Locate the cell with the specified text and output its (x, y) center coordinate. 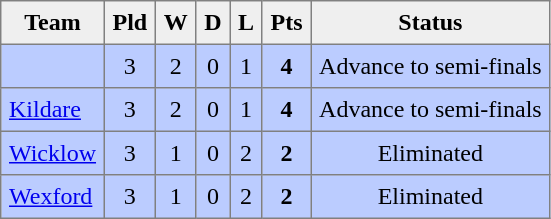
Wexford (53, 197)
Team (53, 23)
Kildare (53, 110)
Pld (130, 23)
D (213, 23)
L (246, 23)
Pts (286, 23)
Wicklow (53, 153)
W (175, 23)
Status (430, 23)
